Return [X, Y] of the center of cell containing provided text 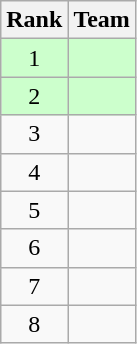
6 [34, 248]
1 [34, 58]
2 [34, 96]
8 [34, 324]
Rank [34, 20]
7 [34, 286]
4 [34, 172]
5 [34, 210]
3 [34, 134]
Team [102, 20]
